Return the [X, Y] coordinate for the center point of the cell that contains the specified text.  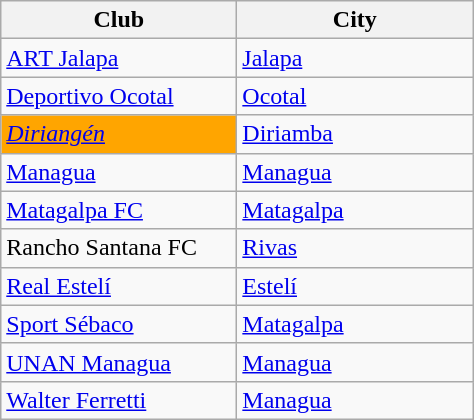
UNAN Managua [119, 362]
Ocotal [355, 96]
Rancho Santana FC [119, 248]
Jalapa [355, 58]
Walter Ferretti [119, 400]
Rivas [355, 248]
Matagalpa FC [119, 210]
Diriamba [355, 134]
Deportivo Ocotal [119, 96]
Diriangén [119, 134]
Club [119, 20]
Estelí [355, 286]
ART Jalapa [119, 58]
Sport Sébaco [119, 324]
City [355, 20]
Real Estelí [119, 286]
